Find where the given text appears and provide that cell's center as [X, Y] coordinate. 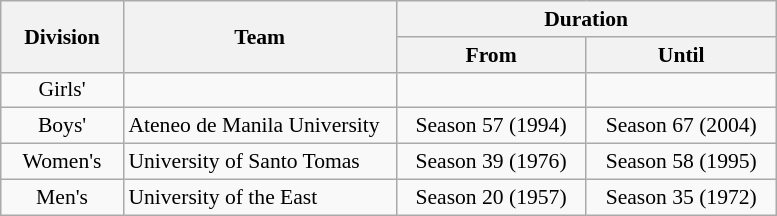
Ateneo de Manila University [260, 126]
Girls' [62, 90]
Season 39 (1976) [491, 162]
Women's [62, 162]
Season 20 (1957) [491, 197]
University of the East [260, 197]
Division [62, 36]
Until [681, 55]
Duration [586, 19]
Team [260, 36]
From [491, 55]
Season 57 (1994) [491, 126]
Season 58 (1995) [681, 162]
University of Santo Tomas [260, 162]
Season 35 (1972) [681, 197]
Boys' [62, 126]
Men's [62, 197]
Season 67 (2004) [681, 126]
